Return the [x, y] coordinate for the center point of the cell that contains the specified text.  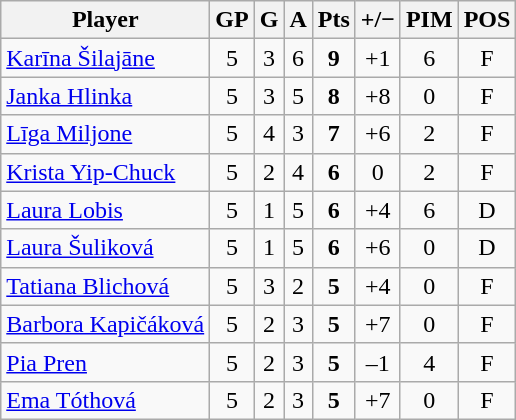
Pia Pren [106, 362]
POS [487, 20]
Karīna Šilajāne [106, 58]
–1 [378, 362]
+/− [378, 20]
G [269, 20]
Tatiana Blichová [106, 286]
Krista Yip-Chuck [106, 172]
Laura Šuliková [106, 248]
Pts [334, 20]
Janka Hlinka [106, 96]
Player [106, 20]
8 [334, 96]
GP [232, 20]
A [298, 20]
9 [334, 58]
PIM [429, 20]
+1 [378, 58]
Barbora Kapičáková [106, 324]
7 [334, 134]
+8 [378, 96]
Ema Tóthová [106, 400]
Laura Lobis [106, 210]
Līga Miljone [106, 134]
